Detect which cell encompasses the target text, then output its (x, y) center coordinate. 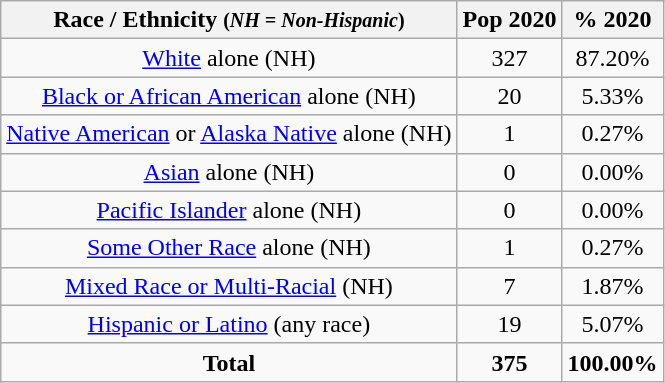
Native American or Alaska Native alone (NH) (229, 134)
5.07% (612, 324)
375 (510, 362)
Hispanic or Latino (any race) (229, 324)
Black or African American alone (NH) (229, 96)
5.33% (612, 96)
% 2020 (612, 20)
7 (510, 286)
Pop 2020 (510, 20)
1.87% (612, 286)
327 (510, 58)
20 (510, 96)
Asian alone (NH) (229, 172)
Total (229, 362)
19 (510, 324)
White alone (NH) (229, 58)
Pacific Islander alone (NH) (229, 210)
Mixed Race or Multi-Racial (NH) (229, 286)
100.00% (612, 362)
87.20% (612, 58)
Race / Ethnicity (NH = Non-Hispanic) (229, 20)
Some Other Race alone (NH) (229, 248)
